Provide the [X, Y] coordinate of the cell's center where the given text is located.  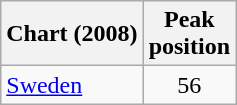
Sweden [72, 85]
Peakposition [189, 34]
Chart (2008) [72, 34]
56 [189, 85]
